Find where the given text appears and provide that cell's center as [x, y] coordinate. 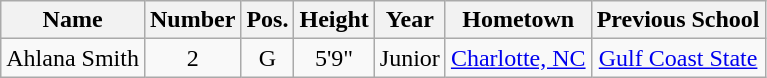
G [268, 58]
Junior [410, 58]
Charlotte, NC [518, 58]
Year [410, 20]
Previous School [678, 20]
Number [192, 20]
2 [192, 58]
5'9" [334, 58]
Gulf Coast State [678, 58]
Height [334, 20]
Pos. [268, 20]
Hometown [518, 20]
Ahlana Smith [73, 58]
Name [73, 20]
